Extract the (x, y) coordinate from the center of the cell holding the provided text.  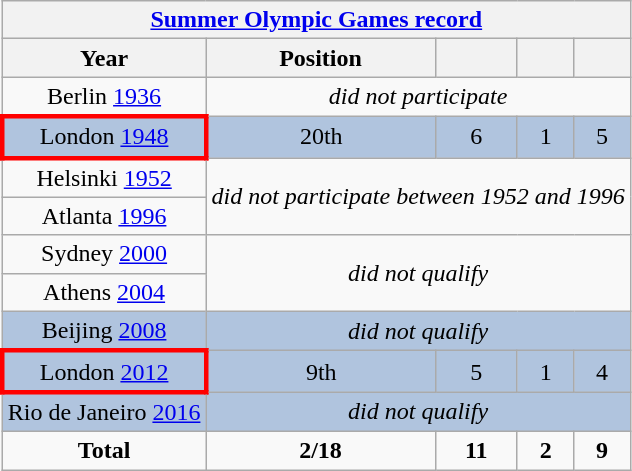
Total (104, 450)
9 (602, 450)
20th (320, 136)
9th (320, 372)
Year (104, 58)
4 (602, 372)
Helsinki 1952 (104, 178)
6 (476, 136)
11 (476, 450)
London 1948 (104, 136)
Beijing 2008 (104, 331)
did not participate between 1952 and 1996 (418, 197)
Sydney 2000 (104, 254)
London 2012 (104, 372)
Rio de Janeiro 2016 (104, 412)
did not participate (418, 97)
Berlin 1936 (104, 97)
Atlanta 1996 (104, 216)
2/18 (320, 450)
Summer Olympic Games record (316, 20)
Position (320, 58)
2 (545, 450)
Athens 2004 (104, 292)
